Capture the cell that displays the provided text and extract its [X, Y] central coordinate. 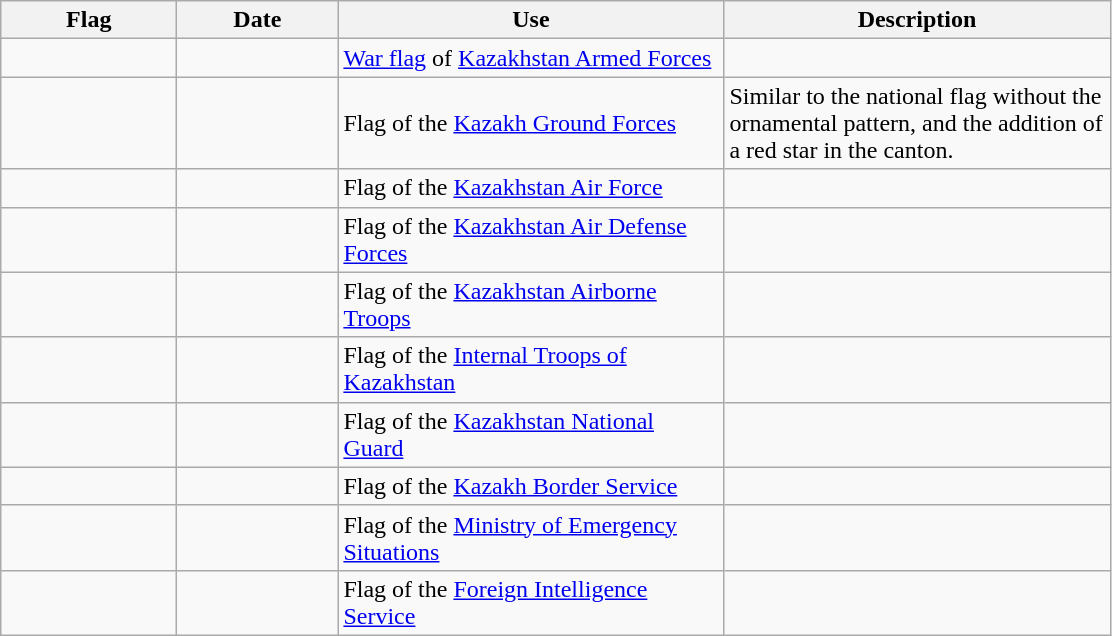
Flag of the Kazakhstan Air Force [531, 188]
Flag of the Kazakhstan Airborne Troops [531, 304]
Flag of the Internal Troops of Kazakhstan [531, 370]
Flag [89, 20]
Flag of the Kazakh Ground Forces [531, 123]
Flag of the Ministry of Emergency Situations [531, 538]
Flag of the Kazakh Border Service [531, 486]
Flag of the Kazakhstan National Guard [531, 434]
Flag of the Kazakhstan Air Defense Forces [531, 240]
Flag of the Foreign Intelligence Service [531, 602]
Date [258, 20]
War flag of Kazakhstan Armed Forces [531, 58]
Description [917, 20]
Use [531, 20]
Similar to the national flag without the ornamental pattern, and the addition of a red star in the canton. [917, 123]
